Return (X, Y) of the center of cell containing provided text 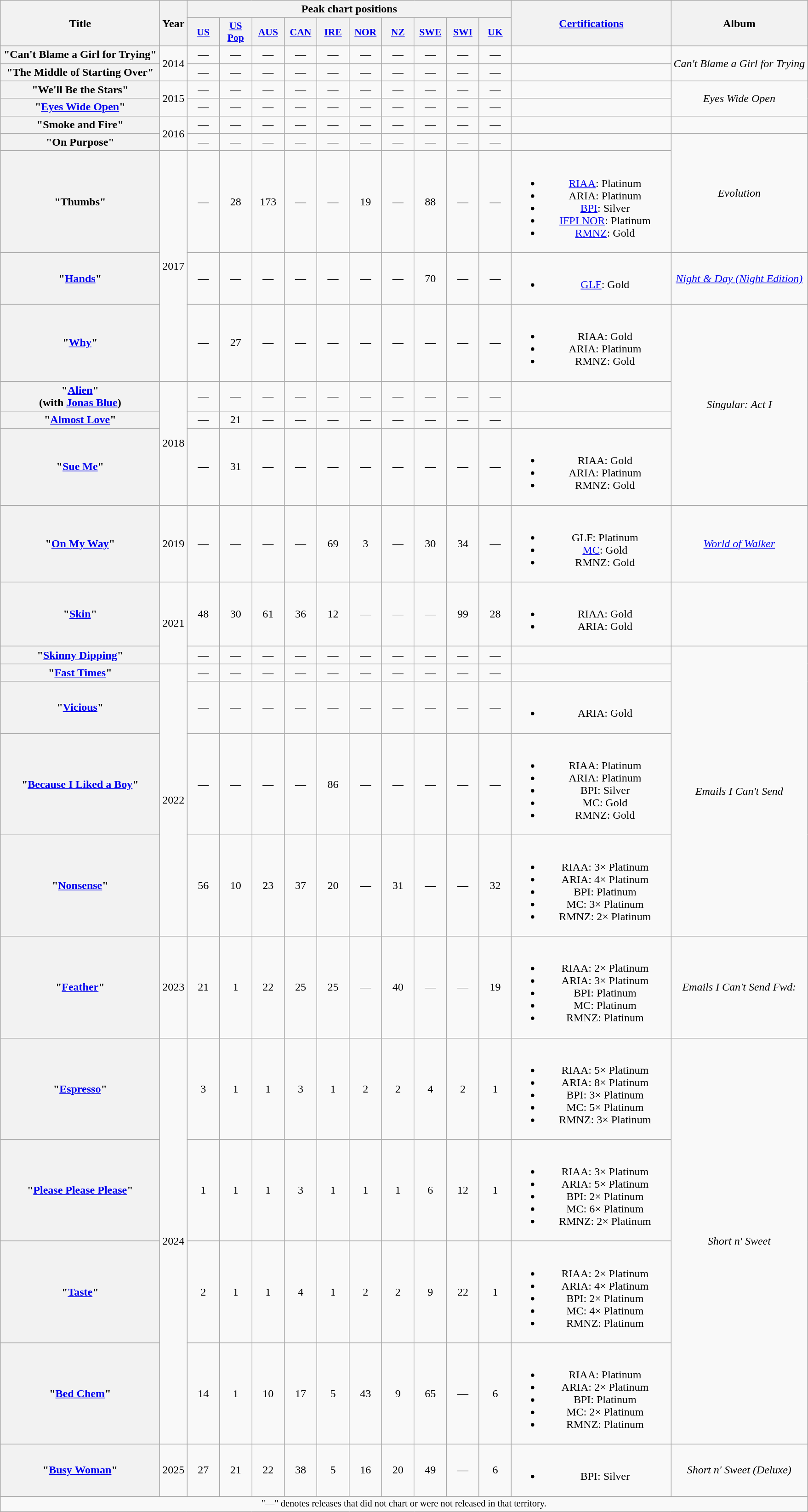
"Thumbs" (80, 201)
Short n' Sweet (Deluxe) (739, 1470)
"Sue Me" (80, 467)
"Almost Love" (80, 420)
Eyes Wide Open (739, 98)
17 (301, 1393)
40 (398, 987)
88 (430, 201)
Title (80, 23)
43 (366, 1393)
69 (333, 544)
2023 (174, 987)
RIAA: GoldARIA: Gold (591, 614)
23 (268, 886)
CAN (301, 32)
RIAA: PlatinumARIA: 2× PlatinumBPI: PlatinumMC: 2× PlatinumRMNZ: Platinum (591, 1393)
GLF: Gold (591, 278)
SWE (430, 32)
70 (430, 278)
36 (301, 614)
Singular: Act I (739, 404)
Can't Blame a Girl for Trying (739, 63)
BPI: Silver (591, 1470)
34 (463, 544)
Certifications (591, 23)
"Because I Liked a Boy" (80, 784)
RIAA: PlatinumARIA: PlatinumBPI: SilverMC: GoldRMNZ: Gold (591, 784)
Evolution (739, 193)
ARIA: Gold (591, 708)
Emails I Can't Send Fwd: (739, 987)
37 (301, 886)
"Alien"(with Jonas Blue) (80, 396)
99 (463, 614)
"Can't Blame a Girl for Trying" (80, 55)
2021 (174, 623)
65 (430, 1393)
48 (203, 614)
2018 (174, 443)
Album (739, 23)
"Smoke and Fire" (80, 125)
Emails I Can't Send (739, 791)
"Why" (80, 343)
2024 (174, 1241)
"Espresso" (80, 1089)
USPop (235, 32)
"Hands" (80, 278)
NOR (366, 32)
"Busy Woman" (80, 1470)
"The Middle of Starting Over" (80, 72)
AUS (268, 32)
38 (301, 1470)
16 (366, 1470)
RIAA: 5× PlatinumARIA: 8× PlatinumBPI: 3× PlatinumMC: 5× PlatinumRMNZ: 3× Platinum (591, 1089)
Night & Day (Night Edition) (739, 278)
49 (430, 1470)
"Please Please Please" (80, 1190)
RIAA: 2× PlatinumARIA: 4× PlatinumBPI: 2× PlatinumMC: 4× PlatinumRMNZ: Platinum (591, 1292)
NZ (398, 32)
173 (268, 201)
Year (174, 23)
2025 (174, 1470)
"Fast Times" (80, 673)
32 (495, 886)
2017 (174, 266)
"On Purpose" (80, 142)
"We'll Be the Stars" (80, 90)
"Skinny Dipping" (80, 655)
US (203, 32)
"On My Way" (80, 544)
"Bed Chem" (80, 1393)
World of Walker (739, 544)
"Feather" (80, 987)
"Skin" (80, 614)
IRE (333, 32)
RIAA: PlatinumARIA: PlatinumBPI: SilverIFPI NOR: PlatinumRMNZ: Gold (591, 201)
2019 (174, 544)
2015 (174, 98)
"Vicious" (80, 708)
"Eyes Wide Open" (80, 107)
GLF: PlatinumMC: GoldRMNZ: Gold (591, 544)
"Taste" (80, 1292)
RIAA: 3× PlatinumARIA: 4× PlatinumBPI: PlatinumMC: 3× PlatinumRMNZ: 2× Platinum (591, 886)
"—" denotes releases that did not chart or were not released in that territory. (404, 1504)
2016 (174, 133)
2022 (174, 800)
RIAA: 3× PlatinumARIA: 5× PlatinumBPI: 2× PlatinumMC: 6× PlatinumRMNZ: 2× Platinum (591, 1190)
Short n' Sweet (739, 1241)
"Nonsense" (80, 886)
Peak chart positions (349, 9)
14 (203, 1393)
61 (268, 614)
2014 (174, 63)
RIAA: 2× PlatinumARIA: 3× PlatinumBPI: PlatinumMC: PlatinumRMNZ: Platinum (591, 987)
56 (203, 886)
SWI (463, 32)
UK (495, 32)
86 (333, 784)
